Detect which cell encompasses the target text, then output its (x, y) center coordinate. 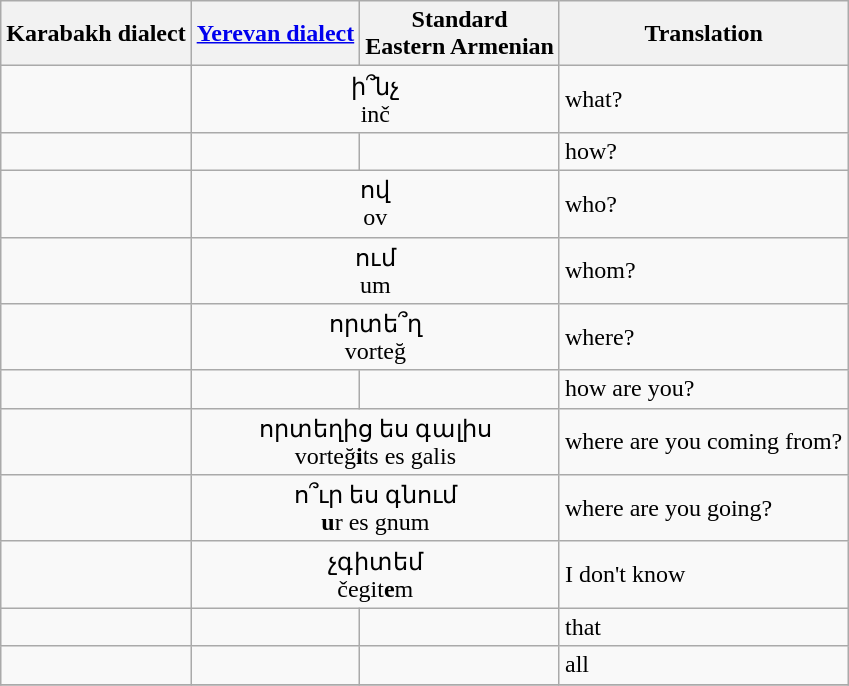
all (703, 665)
ի՞նչ inč (375, 100)
Karabakh dialect (96, 34)
that (703, 627)
where are you going? (703, 508)
I don't know (703, 574)
whom? (703, 270)
Yerevan dialect (276, 34)
որտեղից ես գալիս vorteğits es galis (375, 442)
how are you? (703, 389)
ո՞ւր ես գնումur es gnum (375, 508)
որտե՞ղ vorteğ (375, 338)
where are you coming from? (703, 442)
how? (703, 151)
չգիտեմ čegitem (375, 574)
ով ov (375, 204)
where? (703, 338)
who? (703, 204)
what? (703, 100)
ում um (375, 270)
Standard Eastern Armenian (460, 34)
Translation (703, 34)
